Find where the given text appears and provide that cell's center as [X, Y] coordinate. 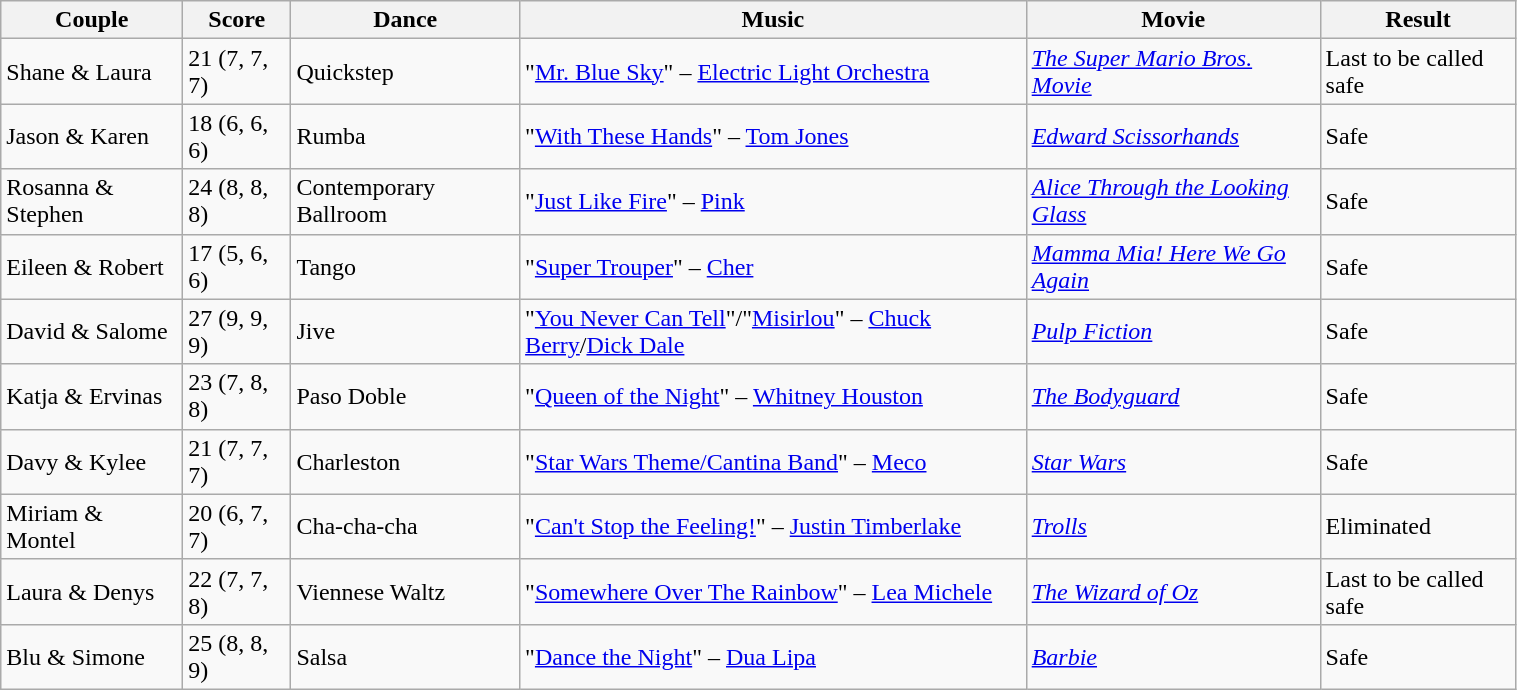
"Queen of the Night" – Whitney Houston [774, 396]
The Wizard of Oz [1173, 592]
Charleston [406, 462]
27 (9, 9, 9) [237, 332]
Star Wars [1173, 462]
23 (7, 8, 8) [237, 396]
Music [774, 20]
Cha-cha-cha [406, 526]
Jive [406, 332]
Score [237, 20]
"With These Hands" – Tom Jones [774, 136]
22 (7, 7, 8) [237, 592]
Paso Doble [406, 396]
David & Salome [92, 332]
"Can't Stop the Feeling!" – Justin Timberlake [774, 526]
"Dance the Night" – Dua Lipa [774, 656]
24 (8, 8, 8) [237, 202]
Viennese Waltz [406, 592]
Couple [92, 20]
Salsa [406, 656]
18 (6, 6, 6) [237, 136]
Davy & Kylee [92, 462]
"Mr. Blue Sky" – Electric Light Orchestra [774, 72]
Miriam & Montel [92, 526]
Dance [406, 20]
Contemporary Ballroom [406, 202]
Quickstep [406, 72]
Pulp Fiction [1173, 332]
Mamma Mia! Here We Go Again [1173, 266]
17 (5, 6, 6) [237, 266]
Katja & Ervinas [92, 396]
Result [1418, 20]
"Just Like Fire" – Pink [774, 202]
"Star Wars Theme/Cantina Band" – Meco [774, 462]
20 (6, 7, 7) [237, 526]
25 (8, 8, 9) [237, 656]
"You Never Can Tell"/"Misirlou" – Chuck Berry/Dick Dale [774, 332]
Alice Through the Looking Glass [1173, 202]
The Bodyguard [1173, 396]
The Super Mario Bros. Movie [1173, 72]
Eliminated [1418, 526]
Trolls [1173, 526]
Barbie [1173, 656]
Blu & Simone [92, 656]
Eileen & Robert [92, 266]
"Somewhere Over The Rainbow" – Lea Michele [774, 592]
Laura & Denys [92, 592]
Edward Scissorhands [1173, 136]
Jason & Karen [92, 136]
"Super Trouper" – Cher [774, 266]
Rumba [406, 136]
Shane & Laura [92, 72]
Rosanna & Stephen [92, 202]
Tango [406, 266]
Movie [1173, 20]
